Scan for the cell matching the given text and deliver its (X, Y) coordinate at center. 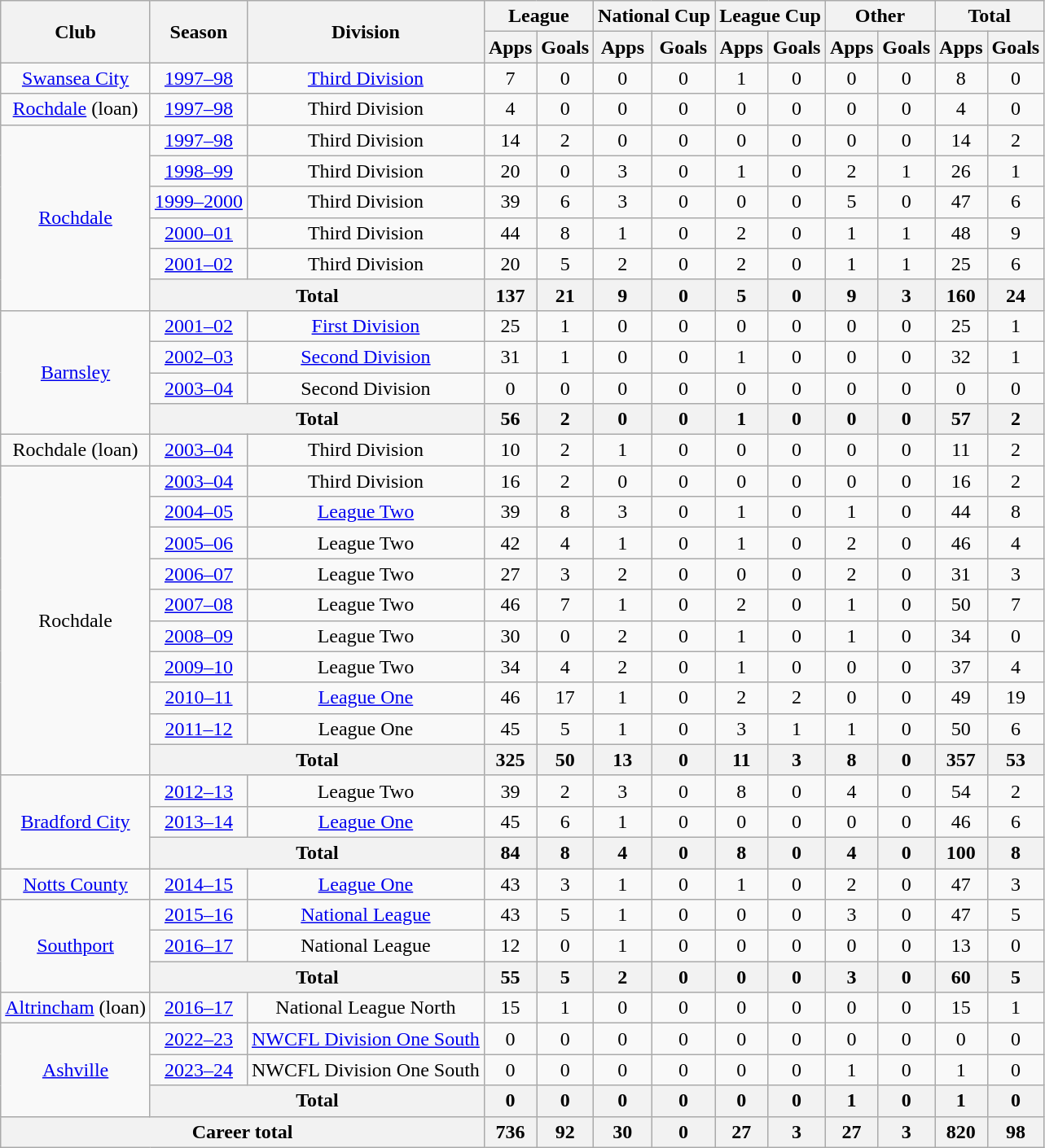
10 (510, 450)
Swansea City (76, 78)
92 (565, 1132)
48 (961, 233)
Career total (243, 1132)
17 (565, 698)
Notts County (76, 883)
Bradford City (76, 822)
First Division (365, 326)
Season (199, 32)
60 (961, 977)
32 (961, 357)
National Cup (655, 16)
Club (76, 32)
Division (365, 32)
12 (510, 946)
2010–11 (199, 698)
2008–09 (199, 636)
1998–99 (199, 171)
2005–06 (199, 543)
55 (510, 977)
49 (961, 698)
42 (510, 543)
53 (1016, 760)
2023–24 (199, 1070)
2004–05 (199, 512)
Southport (76, 946)
2015–16 (199, 915)
League (538, 16)
84 (510, 852)
357 (961, 760)
19 (1016, 698)
24 (1016, 295)
Altrincham (loan) (76, 1008)
Barnsley (76, 372)
2000–01 (199, 233)
National League North (365, 1008)
2006–07 (199, 574)
160 (961, 295)
100 (961, 852)
Other (880, 16)
57 (961, 419)
1999–2000 (199, 202)
2022–23 (199, 1039)
56 (510, 419)
54 (961, 791)
98 (1016, 1132)
2012–13 (199, 791)
21 (565, 295)
Ashville (76, 1070)
37 (961, 667)
2013–14 (199, 822)
2014–15 (199, 883)
26 (961, 171)
736 (510, 1132)
2011–12 (199, 729)
League Cup (771, 16)
137 (510, 295)
820 (961, 1132)
2007–08 (199, 605)
2009–10 (199, 667)
325 (510, 760)
2002–03 (199, 357)
